Return the (x, y) coordinate for the center point of the cell that contains the specified text.  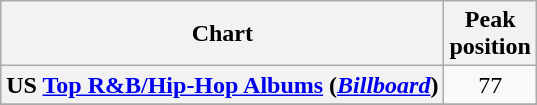
Peakposition (490, 34)
Chart (222, 34)
77 (490, 85)
US Top R&B/Hip-Hop Albums (Billboard) (222, 85)
